From the cell containing the given text, extract its center point as (x, y) coordinate. 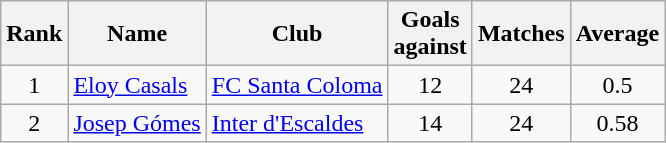
0.58 (618, 123)
2 (34, 123)
Inter d'Escaldes (297, 123)
Matches (521, 34)
Name (137, 34)
12 (430, 85)
FC Santa Coloma (297, 85)
Rank (34, 34)
Club (297, 34)
0.5 (618, 85)
Josep Gómes (137, 123)
Average (618, 34)
1 (34, 85)
Goals against (430, 34)
Eloy Casals (137, 85)
14 (430, 123)
